Provide the (x, y) coordinate of the cell's center where the given text is located.  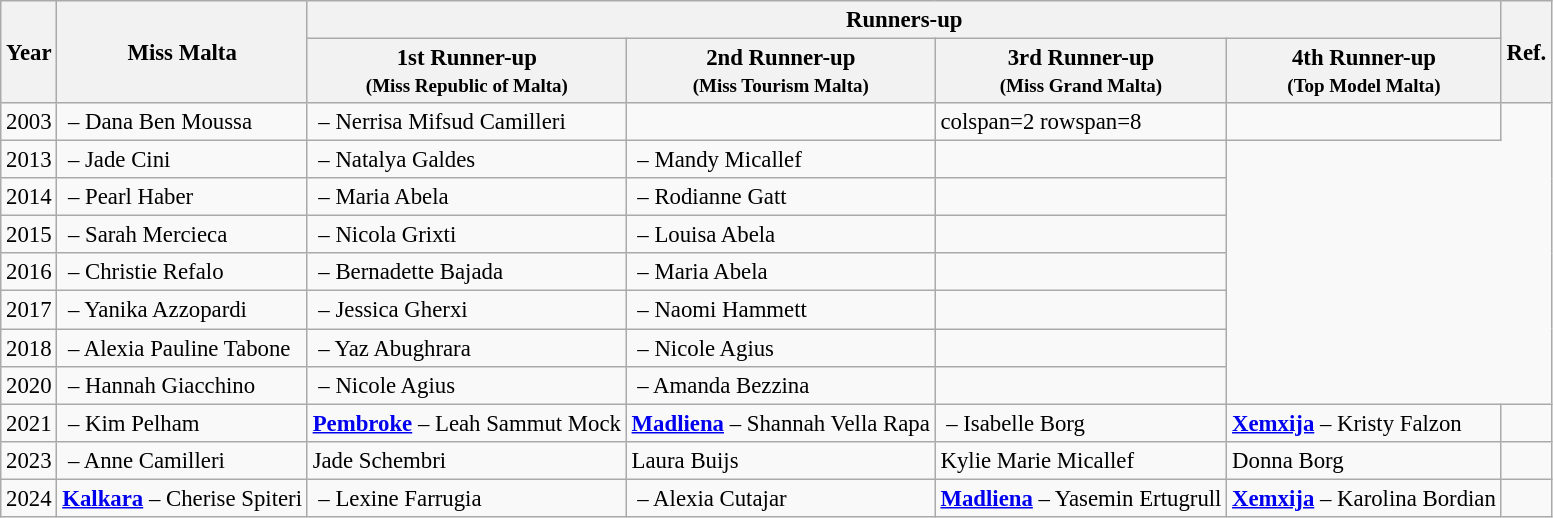
2020 (29, 385)
2017 (29, 310)
Xemxija – Karolina Bordian (1364, 498)
– Nerrisa Mifsud Camilleri (466, 122)
– Louisa Abela (780, 235)
colspan=2 rowspan=8 (1081, 122)
– Jessica Gherxi (466, 310)
– Sarah Mercieca (182, 235)
– Lexine Farrugia (466, 498)
– Yaz Abughrara (466, 348)
– Anne Camilleri (182, 460)
– Nicola Grixti (466, 235)
– Bernadette Bajada (466, 273)
Madliena – Shannah Vella Rapa (780, 423)
Kalkara – Cherise Spiteri (182, 498)
2018 (29, 348)
4th Runner-up(Top Model Malta) (1364, 72)
– Hannah Giacchino (182, 385)
Xemxija – Kristy Falzon (1364, 423)
Runners-up (904, 20)
– Christie Refalo (182, 273)
– Naomi Hammett (780, 310)
Madliena – Yasemin Ertugrull (1081, 498)
Donna Borg (1364, 460)
– Pearl Haber (182, 197)
Laura Buijs (780, 460)
– Rodianne Gatt (780, 197)
– Dana Ben Moussa (182, 122)
2014 (29, 197)
2024 (29, 498)
Ref. (1526, 52)
Pembroke – Leah Sammut Mock (466, 423)
2013 (29, 160)
2003 (29, 122)
– Natalya Galdes (466, 160)
1st Runner-up(Miss Republic of Malta) (466, 72)
– Alexia Pauline Tabone (182, 348)
– Amanda Bezzina (780, 385)
3rd Runner-up(Miss Grand Malta) (1081, 72)
– Yanika Azzopardi (182, 310)
Jade Schembri (466, 460)
– Isabelle Borg (1081, 423)
2023 (29, 460)
– Mandy Micallef (780, 160)
2nd Runner-up(Miss Tourism Malta) (780, 72)
Year (29, 52)
2015 (29, 235)
2021 (29, 423)
Kylie Marie Micallef (1081, 460)
Miss Malta (182, 52)
2016 (29, 273)
– Kim Pelham (182, 423)
– Jade Cini (182, 160)
– Alexia Cutajar (780, 498)
